Determine the (X, Y) coordinate at the center of the cell enclosing the given text.  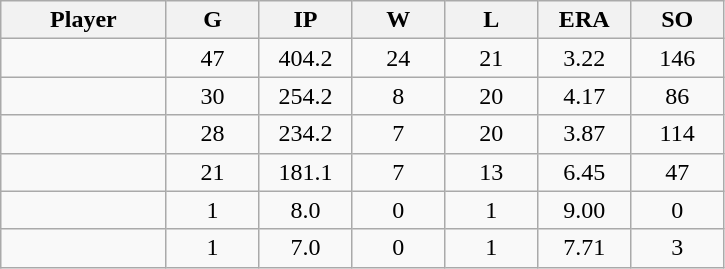
7.0 (306, 248)
404.2 (306, 58)
L (492, 20)
3.87 (584, 134)
7.71 (584, 248)
6.45 (584, 172)
254.2 (306, 96)
SO (678, 20)
3.22 (584, 58)
G (212, 20)
Player (84, 20)
86 (678, 96)
8.0 (306, 210)
9.00 (584, 210)
146 (678, 58)
181.1 (306, 172)
IP (306, 20)
ERA (584, 20)
114 (678, 134)
28 (212, 134)
24 (398, 58)
30 (212, 96)
234.2 (306, 134)
4.17 (584, 96)
3 (678, 248)
W (398, 20)
8 (398, 96)
13 (492, 172)
